Extract the (x, y) coordinate from the center of the cell holding the provided text.  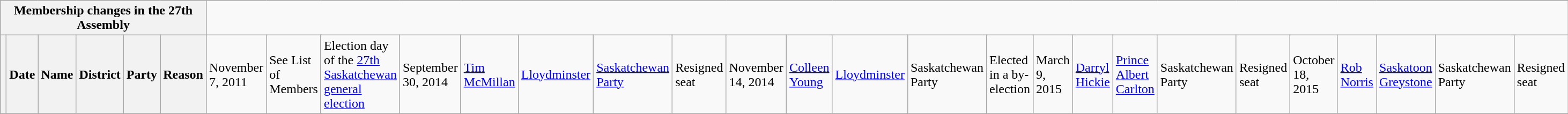
Date (23, 74)
Saskatoon Greystone (1406, 74)
October 18, 2015 (1314, 74)
Colleen Young (809, 74)
Darryl Hickie (1093, 74)
Membership changes in the 27th Assembly (103, 18)
March 9, 2015 (1053, 74)
Tim McMillan (489, 74)
Prince Albert Carlton (1135, 74)
Rob Norris (1357, 74)
See List of Members (294, 74)
Reason (183, 74)
Party (142, 74)
November 7, 2011 (236, 74)
Election day of the 27th Saskatchewan general election (360, 74)
September 30, 2014 (430, 74)
Elected in a by-election (1009, 74)
November 14, 2014 (756, 74)
District (100, 74)
Name (57, 74)
